Return the [X, Y] coordinate for the center point of the cell that contains the specified text.  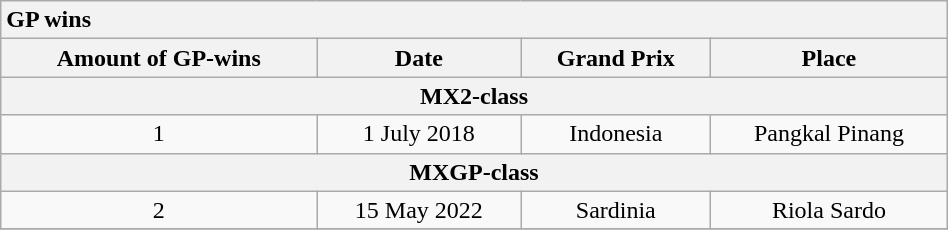
Place [830, 58]
Amount of GP-wins [159, 58]
2 [159, 210]
Date [419, 58]
1 [159, 134]
1 July 2018 [419, 134]
GP wins [474, 20]
Sardinia [616, 210]
Riola Sardo [830, 210]
MXGP-class [474, 172]
15 May 2022 [419, 210]
Pangkal Pinang [830, 134]
MX2-class [474, 96]
Indonesia [616, 134]
Grand Prix [616, 58]
